Capture the cell that displays the provided text and extract its [X, Y] central coordinate. 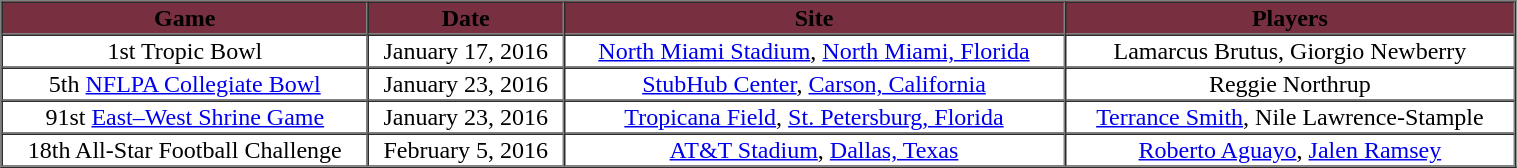
AT&T Stadium, Dallas, Texas [814, 150]
Roberto Aguayo, Jalen Ramsey [1290, 150]
January 17, 2016 [466, 50]
Site [814, 18]
StubHub Center, Carson, California [814, 84]
February 5, 2016 [466, 150]
91st East–West Shrine Game [186, 116]
18th All-Star Football Challenge [186, 150]
Players [1290, 18]
North Miami Stadium, North Miami, Florida [814, 50]
Date [466, 18]
Reggie Northrup [1290, 84]
Tropicana Field, St. Petersburg, Florida [814, 116]
Lamarcus Brutus, Giorgio Newberry [1290, 50]
1st Tropic Bowl [186, 50]
5th NFLPA Collegiate Bowl [186, 84]
Game [186, 18]
Terrance Smith, Nile Lawrence-Stample [1290, 116]
